Identify which cell holds the provided text, then report its (x, y) central coordinate. 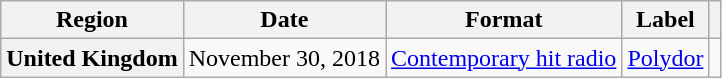
United Kingdom (92, 58)
Polydor (666, 58)
November 30, 2018 (284, 58)
Format (504, 20)
Date (284, 20)
Contemporary hit radio (504, 58)
Label (666, 20)
Region (92, 20)
